Search for the cell housing the specified text and yield its (X, Y) center coordinate. 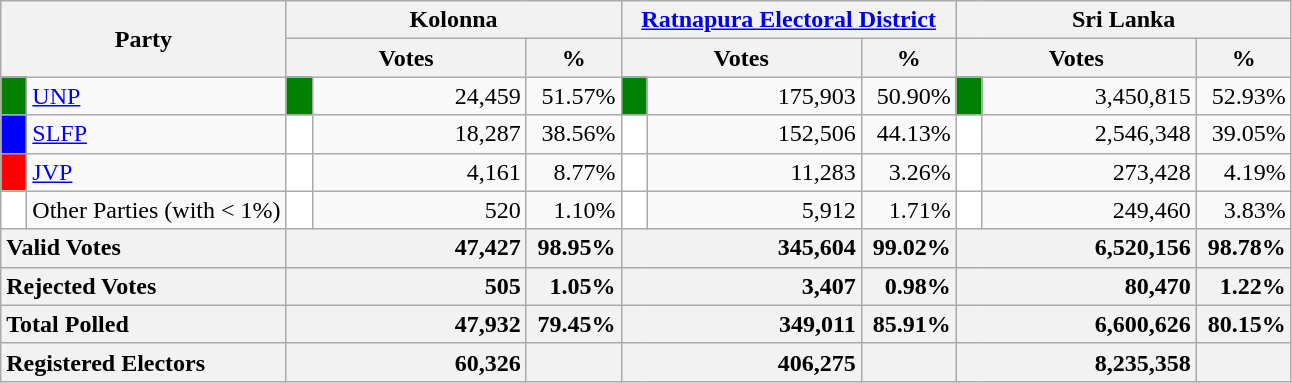
Party (144, 39)
249,460 (1089, 210)
85.91% (908, 324)
47,932 (406, 324)
152,506 (754, 134)
Rejected Votes (144, 286)
5,912 (754, 210)
11,283 (754, 172)
51.57% (574, 96)
24,459 (419, 96)
1.71% (908, 210)
Ratnapura Electoral District (788, 20)
406,275 (741, 362)
SLFP (156, 134)
38.56% (574, 134)
52.93% (1244, 96)
1.10% (574, 210)
60,326 (406, 362)
44.13% (908, 134)
39.05% (1244, 134)
505 (406, 286)
80.15% (1244, 324)
520 (419, 210)
273,428 (1089, 172)
3.83% (1244, 210)
1.05% (574, 286)
2,546,348 (1089, 134)
UNP (156, 96)
JVP (156, 172)
175,903 (754, 96)
8,235,358 (1076, 362)
345,604 (741, 248)
Valid Votes (144, 248)
99.02% (908, 248)
50.90% (908, 96)
4,161 (419, 172)
6,600,626 (1076, 324)
47,427 (406, 248)
18,287 (419, 134)
98.78% (1244, 248)
8.77% (574, 172)
Kolonna (454, 20)
3,407 (741, 286)
349,011 (741, 324)
3,450,815 (1089, 96)
4.19% (1244, 172)
79.45% (574, 324)
1.22% (1244, 286)
Registered Electors (144, 362)
6,520,156 (1076, 248)
98.95% (574, 248)
Total Polled (144, 324)
3.26% (908, 172)
80,470 (1076, 286)
Other Parties (with < 1%) (156, 210)
Sri Lanka (1124, 20)
0.98% (908, 286)
